Pinpoint the cell where the given text exists, returning its (X, Y) midpoint coordinate. 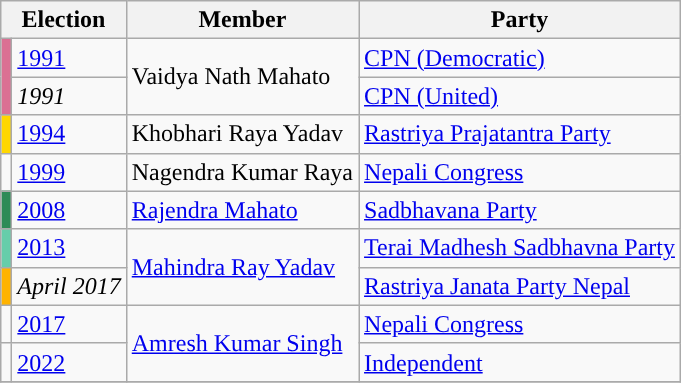
Rastriya Janata Party Nepal (520, 286)
CPN (Democratic) (520, 58)
Amresh Kumar Singh (242, 343)
Vaidya Nath Mahato (242, 77)
Terai Madhesh Sadbhavna Party (520, 248)
April 2017 (69, 286)
Sadbhavana Party (520, 210)
CPN (United) (520, 96)
2008 (69, 210)
1999 (69, 172)
1994 (69, 134)
Mahindra Ray Yadav (242, 267)
Independent (520, 362)
Party (520, 20)
2022 (69, 362)
2013 (69, 248)
Rajendra Mahato (242, 210)
Khobhari Raya Yadav (242, 134)
Nagendra Kumar Raya (242, 172)
Election (64, 20)
Rastriya Prajatantra Party (520, 134)
Member (242, 20)
2017 (69, 324)
